Locate the cell with the specified text and output its [x, y] center coordinate. 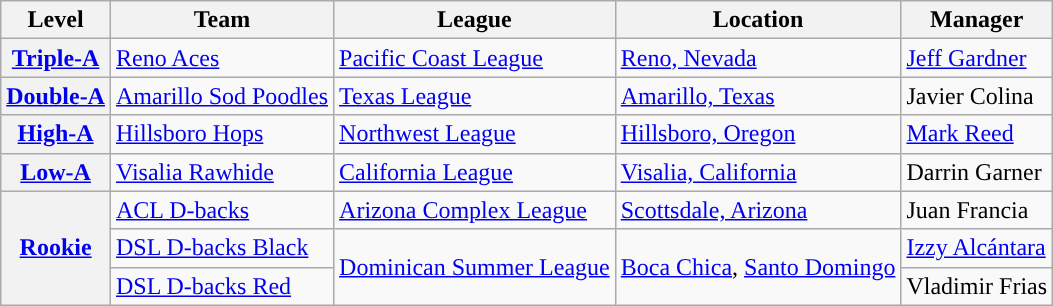
Izzy Alcántara [977, 248]
Pacific Coast League [475, 58]
Vladimir Frias [977, 286]
Jeff Gardner [977, 58]
Visalia Rawhide [222, 172]
Manager [977, 20]
Arizona Complex League [475, 210]
Juan Francia [977, 210]
Scottsdale, Arizona [758, 210]
DSL D-backs Red [222, 286]
Level [56, 20]
ACL D-backs [222, 210]
Texas League [475, 96]
Rookie [56, 248]
Darrin Garner [977, 172]
Location [758, 20]
Visalia, California [758, 172]
Javier Colina [977, 96]
Double-A [56, 96]
Reno, Nevada [758, 58]
Reno Aces [222, 58]
Team [222, 20]
High-A [56, 134]
Dominican Summer League [475, 267]
Hillsboro, Oregon [758, 134]
League [475, 20]
DSL D-backs Black [222, 248]
Amarillo, Texas [758, 96]
Hillsboro Hops [222, 134]
Northwest League [475, 134]
California League [475, 172]
Triple-A [56, 58]
Boca Chica, Santo Domingo [758, 267]
Amarillo Sod Poodles [222, 96]
Low-A [56, 172]
Mark Reed [977, 134]
